Locate the cell with the specified text and output its (X, Y) center coordinate. 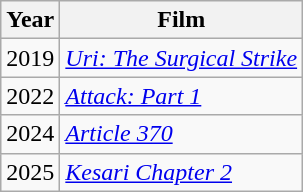
Film (182, 20)
2024 (30, 134)
2022 (30, 96)
Article 370 (182, 134)
Year (30, 20)
2025 (30, 172)
Attack: Part 1 (182, 96)
Kesari Chapter 2 (182, 172)
Uri: The Surgical Strike (182, 58)
2019 (30, 58)
